Extract the [X, Y] coordinate from the center of the cell holding the provided text.  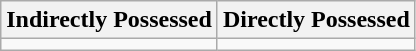
Indirectly Possessed [110, 20]
Directly Possessed [316, 20]
